Output the (x, y) coordinate of the center of the cell containing the given text.  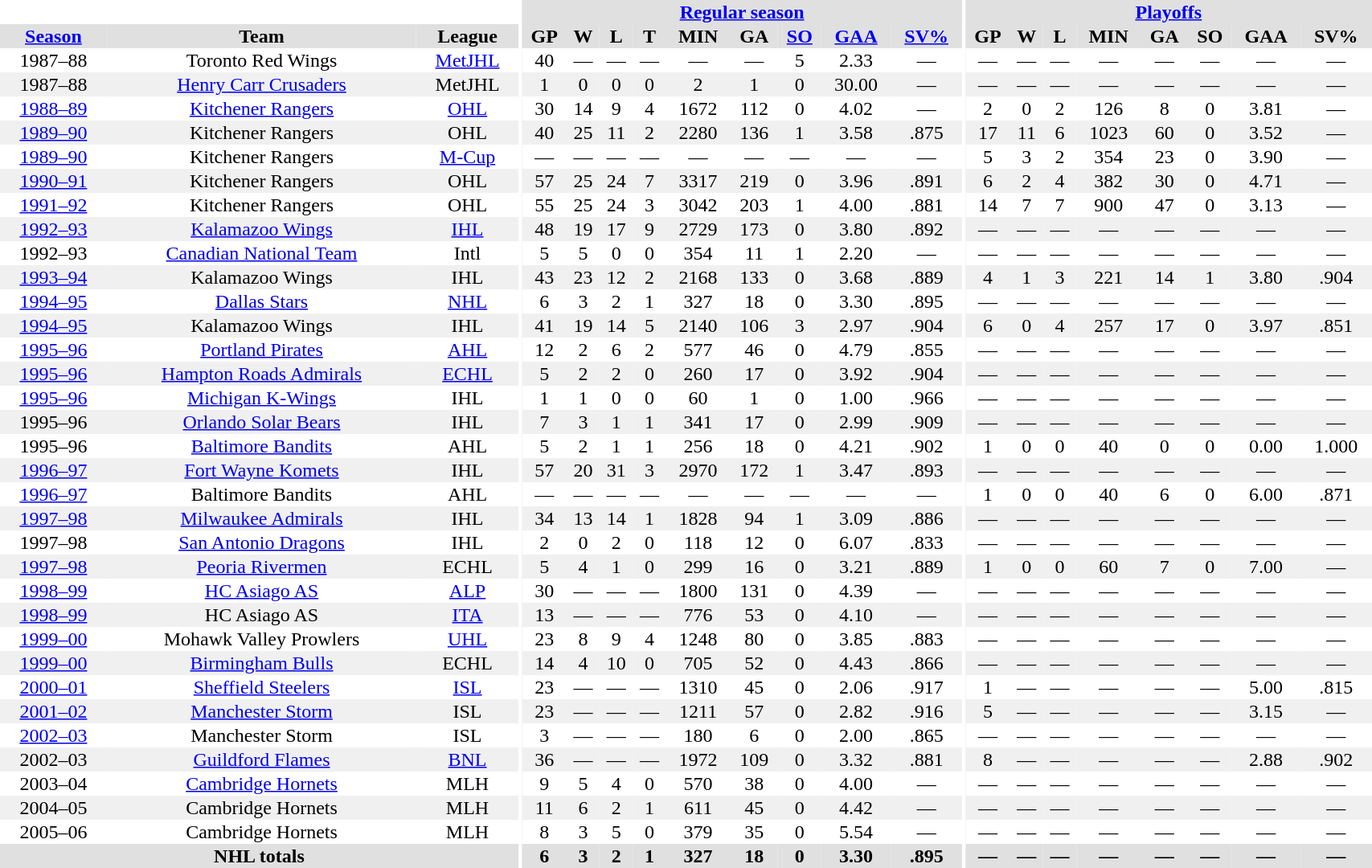
3042 (698, 205)
34 (543, 518)
3.96 (857, 181)
299 (698, 567)
1993–94 (53, 277)
219 (755, 181)
Canadian National Team (262, 253)
Dallas Stars (262, 301)
341 (698, 422)
2.99 (857, 422)
3.85 (857, 639)
Birmingham Bulls (262, 663)
1310 (698, 687)
Sheffield Steelers (262, 687)
Michigan K-Wings (262, 398)
126 (1108, 108)
577 (698, 350)
46 (755, 350)
2280 (698, 133)
172 (755, 470)
221 (1108, 277)
2.06 (857, 687)
35 (755, 832)
776 (698, 615)
118 (698, 542)
ALP (468, 591)
1672 (698, 108)
570 (698, 784)
T (649, 36)
36 (543, 759)
Hampton Roads Admirals (262, 374)
94 (755, 518)
20 (584, 470)
47 (1165, 205)
Toronto Red Wings (262, 60)
.909 (927, 422)
Season (53, 36)
4.10 (857, 615)
4.21 (857, 446)
1.00 (857, 398)
133 (755, 277)
.886 (927, 518)
382 (1108, 181)
.883 (927, 639)
3.68 (857, 277)
2003–04 (53, 784)
2.33 (857, 60)
2140 (698, 325)
106 (755, 325)
6.00 (1266, 494)
3.92 (857, 374)
3.13 (1266, 205)
Intl (468, 253)
1248 (698, 639)
4.39 (857, 591)
3.52 (1266, 133)
5.00 (1266, 687)
1211 (698, 711)
30.00 (857, 84)
.851 (1336, 325)
109 (755, 759)
.871 (1336, 494)
6.07 (857, 542)
2005–06 (53, 832)
1800 (698, 591)
257 (1108, 325)
3.15 (1266, 711)
4.43 (857, 663)
1023 (1108, 133)
.893 (927, 470)
3.81 (1266, 108)
7.00 (1266, 567)
.966 (927, 398)
2729 (698, 229)
31 (616, 470)
705 (698, 663)
.875 (927, 133)
3.21 (857, 567)
3.09 (857, 518)
3.97 (1266, 325)
900 (1108, 205)
16 (755, 567)
1988–89 (53, 108)
BNL (468, 759)
131 (755, 591)
2.20 (857, 253)
4.02 (857, 108)
260 (698, 374)
ITA (468, 615)
Henry Carr Crusaders (262, 84)
Regular season (741, 12)
.891 (927, 181)
53 (755, 615)
2168 (698, 277)
4.79 (857, 350)
173 (755, 229)
112 (755, 108)
San Antonio Dragons (262, 542)
Milwaukee Admirals (262, 518)
1.000 (1336, 446)
38 (755, 784)
0.00 (1266, 446)
611 (698, 808)
Playoffs (1169, 12)
Portland Pirates (262, 350)
UHL (468, 639)
2000–01 (53, 687)
48 (543, 229)
.892 (927, 229)
2.97 (857, 325)
3.32 (857, 759)
Mohawk Valley Prowlers (262, 639)
379 (698, 832)
.855 (927, 350)
.833 (927, 542)
203 (755, 205)
2001–02 (53, 711)
2970 (698, 470)
2004–05 (53, 808)
10 (616, 663)
2.88 (1266, 759)
3317 (698, 181)
2.00 (857, 735)
52 (755, 663)
.917 (927, 687)
1991–92 (53, 205)
3.90 (1266, 157)
M-Cup (468, 157)
80 (755, 639)
.865 (927, 735)
.815 (1336, 687)
1990–91 (53, 181)
.866 (927, 663)
55 (543, 205)
1972 (698, 759)
NHL (468, 301)
Peoria Rivermen (262, 567)
Team (262, 36)
3.47 (857, 470)
5.54 (857, 832)
256 (698, 446)
4.42 (857, 808)
4.71 (1266, 181)
Orlando Solar Bears (262, 422)
1828 (698, 518)
3.58 (857, 133)
Guildford Flames (262, 759)
Fort Wayne Komets (262, 470)
41 (543, 325)
43 (543, 277)
180 (698, 735)
NHL totals (259, 856)
League (468, 36)
.916 (927, 711)
136 (755, 133)
2.82 (857, 711)
